Extract the [X, Y] coordinate from the center of the cell holding the provided text.  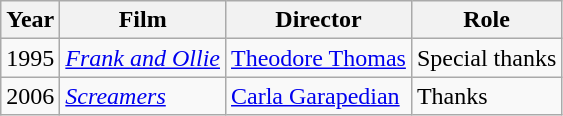
2006 [30, 96]
Special thanks [486, 58]
Year [30, 20]
Thanks [486, 96]
Frank and Ollie [143, 58]
Carla Garapedian [319, 96]
Film [143, 20]
Director [319, 20]
1995 [30, 58]
Screamers [143, 96]
Role [486, 20]
Theodore Thomas [319, 58]
